Output the (X, Y) coordinate of the center of the cell containing the given text.  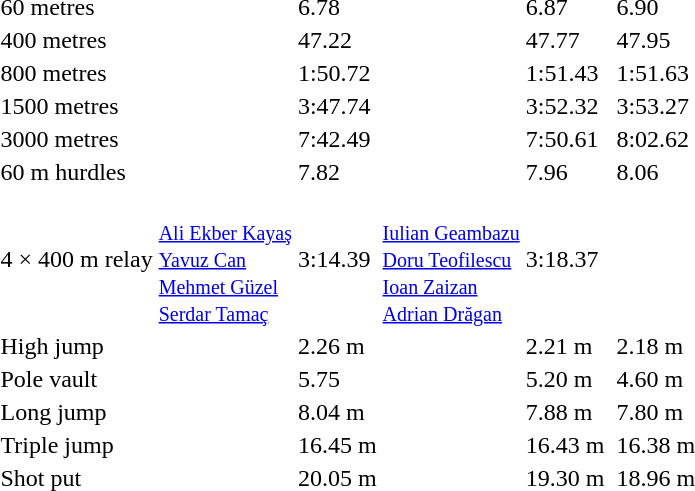
5.20 m (565, 379)
47.77 (565, 40)
16.45 m (337, 445)
Iulian GeambazuDoru TeofilescuIoan ZaizanAdrian Drăgan (451, 259)
1:51.43 (565, 73)
7.82 (337, 172)
47.22 (337, 40)
3:18.37 (565, 259)
7.88 m (565, 412)
2.26 m (337, 346)
7.96 (565, 172)
2.21 m (565, 346)
5.75 (337, 379)
3:14.39 (337, 259)
Ali Ekber KayaşYavuz CanMehmet GüzelSerdar Tamaç (225, 259)
3:47.74 (337, 106)
3:52.32 (565, 106)
16.43 m (565, 445)
7:42.49 (337, 139)
1:50.72 (337, 73)
8.04 m (337, 412)
7:50.61 (565, 139)
